Extract the (X, Y) coordinate from the center of the cell holding the provided text.  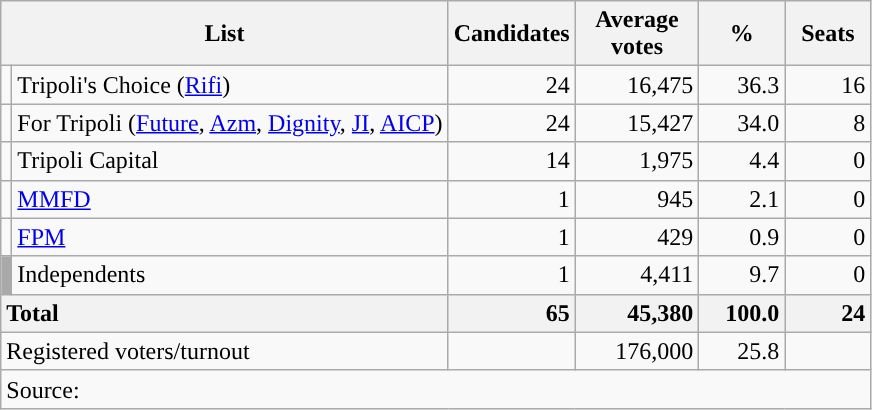
Total (224, 313)
14 (512, 161)
8 (828, 123)
List (224, 34)
34.0 (742, 123)
100.0 (742, 313)
15,427 (637, 123)
45,380 (637, 313)
4,411 (637, 275)
65 (512, 313)
For Tripoli (Future, Azm, Dignity, JI, AICP) (230, 123)
Registered voters/turnout (224, 351)
FPM (230, 237)
Average votes (637, 34)
25.8 (742, 351)
1,975 (637, 161)
Source: (436, 389)
4.4 (742, 161)
Tripoli's Choice (Rifi) (230, 85)
16 (828, 85)
945 (637, 199)
429 (637, 237)
Seats (828, 34)
176,000 (637, 351)
Candidates (512, 34)
36.3 (742, 85)
Independents (230, 275)
16,475 (637, 85)
9.7 (742, 275)
% (742, 34)
2.1 (742, 199)
Tripoli Capital (230, 161)
MMFD (230, 199)
0.9 (742, 237)
